Pinpoint the cell where the given text exists, returning its (X, Y) midpoint coordinate. 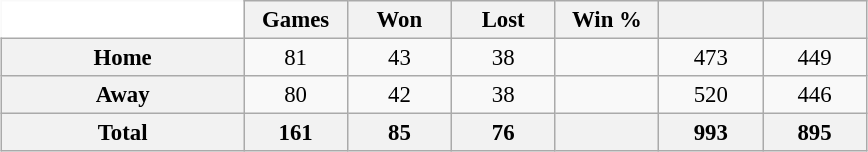
895 (815, 133)
993 (711, 133)
Won (399, 20)
449 (815, 57)
81 (296, 57)
473 (711, 57)
43 (399, 57)
42 (399, 95)
85 (399, 133)
Away (123, 95)
Total (123, 133)
520 (711, 95)
76 (503, 133)
161 (296, 133)
Lost (503, 20)
Win % (607, 20)
Games (296, 20)
Home (123, 57)
80 (296, 95)
446 (815, 95)
